Output the [X, Y] coordinate of the center of the cell containing the given text.  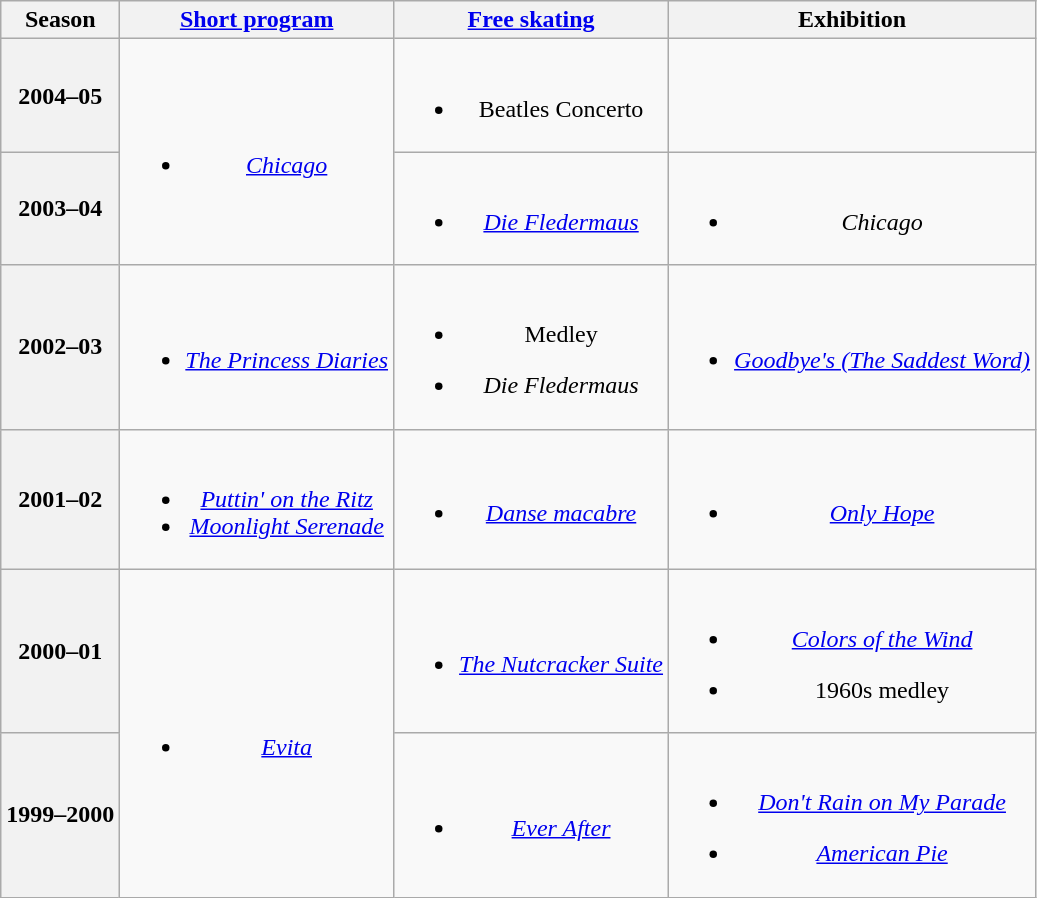
2004–05 [60, 96]
Only Hope [852, 499]
Die Fledermaus [532, 208]
2002–03 [60, 347]
Ever After [532, 815]
1999–2000 [60, 815]
Season [60, 20]
Evita [257, 733]
The Nutcracker Suite [532, 651]
Don't Rain on My Parade American Pie [852, 815]
Danse macabre [532, 499]
Colors of the Wind 1960s medley [852, 651]
Short program [257, 20]
2001–02 [60, 499]
Goodbye's (The Saddest Word) [852, 347]
The Princess Diaries [257, 347]
Beatles Concerto [532, 96]
Medley Die Fledermaus [532, 347]
Puttin' on the Ritz Moonlight Serenade [257, 499]
2000–01 [60, 651]
Free skating [532, 20]
Exhibition [852, 20]
2003–04 [60, 208]
